For the text-containing cell, return its midpoint in [x, y] coordinate format. 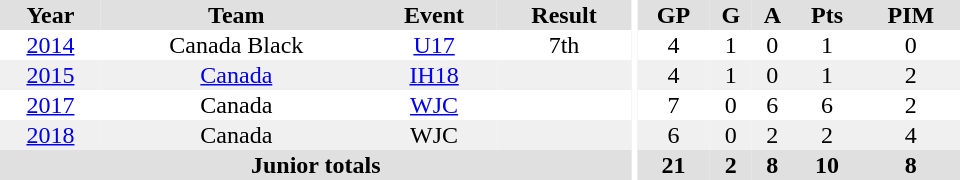
U17 [434, 45]
G [730, 15]
GP [674, 15]
21 [674, 165]
Team [236, 15]
Year [50, 15]
Junior totals [316, 165]
2015 [50, 75]
Result [564, 15]
Canada Black [236, 45]
Event [434, 15]
10 [826, 165]
2014 [50, 45]
7th [564, 45]
PIM [911, 15]
2017 [50, 105]
A [772, 15]
2018 [50, 135]
Pts [826, 15]
IH18 [434, 75]
7 [674, 105]
